Capture the cell that displays the provided text and extract its (X, Y) central coordinate. 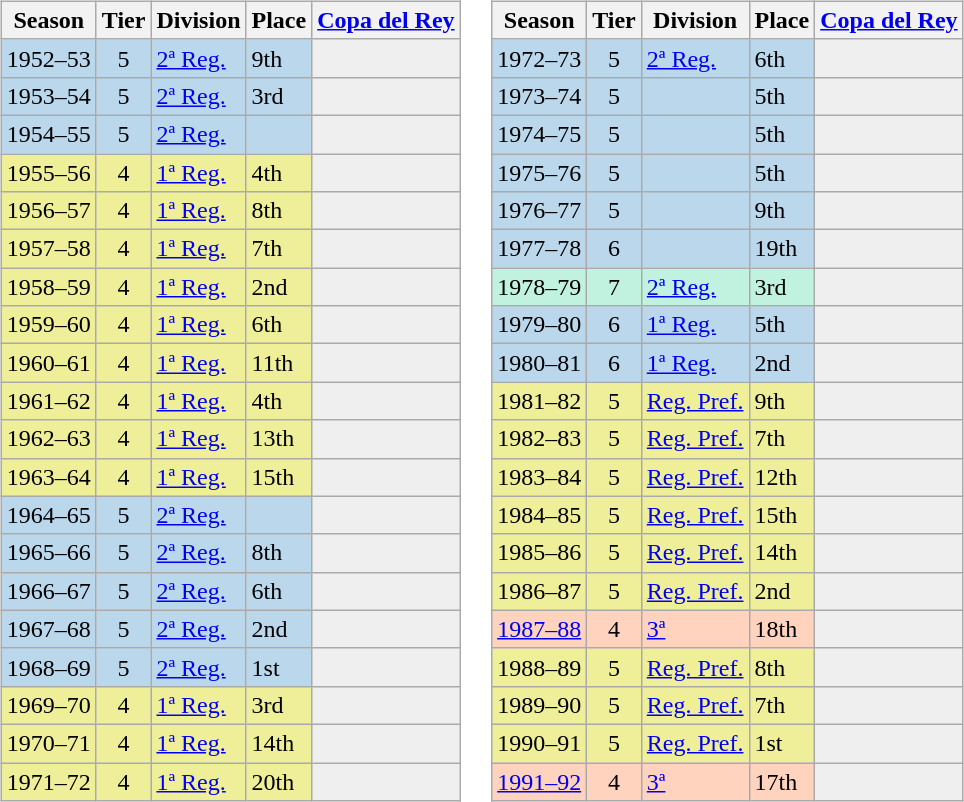
1973–74 (540, 96)
1983–84 (540, 477)
1979–80 (540, 325)
1961–62 (48, 401)
1968–69 (48, 667)
11th (279, 363)
1969–70 (48, 705)
1980–81 (540, 363)
1954–55 (48, 134)
1957–58 (48, 249)
1952–53 (48, 58)
1965–66 (48, 553)
1955–56 (48, 173)
1975–76 (540, 173)
7 (614, 287)
20th (279, 781)
17th (782, 781)
1977–78 (540, 249)
1988–89 (540, 667)
1986–87 (540, 591)
1966–67 (48, 591)
1971–72 (48, 781)
1991–92 (540, 781)
1960–61 (48, 363)
1967–68 (48, 629)
1987–88 (540, 629)
1984–85 (540, 515)
1958–59 (48, 287)
1956–57 (48, 211)
1959–60 (48, 325)
1989–90 (540, 705)
19th (782, 249)
12th (782, 477)
18th (782, 629)
1978–79 (540, 287)
1982–83 (540, 439)
1964–65 (48, 515)
1962–63 (48, 439)
1981–82 (540, 401)
1972–73 (540, 58)
1990–91 (540, 743)
1970–71 (48, 743)
1953–54 (48, 96)
13th (279, 439)
1985–86 (540, 553)
1963–64 (48, 477)
1974–75 (540, 134)
1976–77 (540, 211)
